Determine the [X, Y] coordinate at the center of the cell enclosing the given text.  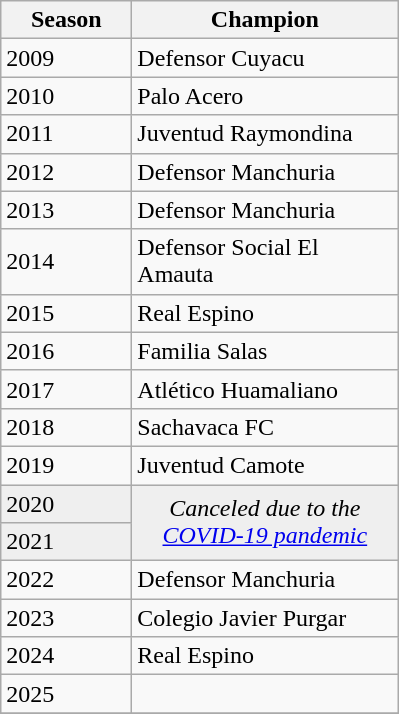
2016 [66, 351]
Familia Salas [265, 351]
Colegio Javier Purgar [265, 618]
2024 [66, 656]
Sachavaca FC [265, 427]
Season [66, 20]
2015 [66, 313]
2025 [66, 694]
2020 [66, 503]
2021 [66, 542]
2010 [66, 96]
Canceled due to the COVID-19 pandemic [265, 522]
2011 [66, 134]
2009 [66, 58]
Defensor Cuyacu [265, 58]
2022 [66, 580]
Defensor Social El Amauta [265, 262]
2018 [66, 427]
Juventud Camote [265, 465]
Champion [265, 20]
2017 [66, 389]
2012 [66, 172]
2013 [66, 210]
Atlético Huamaliano [265, 389]
Palo Acero [265, 96]
2014 [66, 262]
Juventud Raymondina [265, 134]
2019 [66, 465]
2023 [66, 618]
